Find where the given text appears and provide that cell's center as (x, y) coordinate. 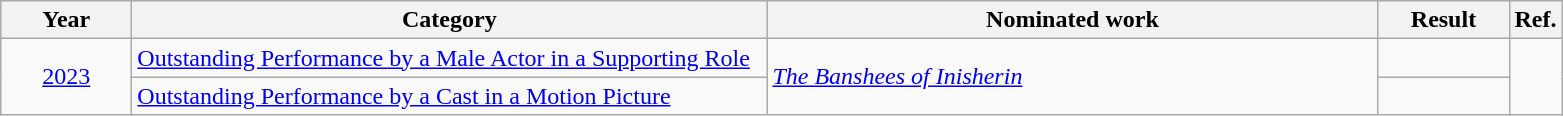
Year (66, 20)
Result (1444, 20)
Category (450, 20)
Nominated work (1072, 20)
Outstanding Performance by a Cast in a Motion Picture (450, 96)
2023 (66, 77)
Ref. (1536, 20)
The Banshees of Inisherin (1072, 77)
Outstanding Performance by a Male Actor in a Supporting Role (450, 58)
